Extract the [x, y] coordinate from the center of the cell holding the provided text.  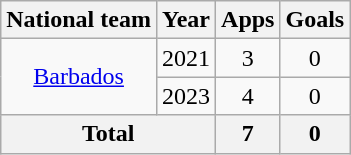
7 [248, 134]
4 [248, 96]
Total [108, 134]
2023 [186, 96]
3 [248, 58]
2021 [186, 58]
Goals [315, 20]
Apps [248, 20]
Barbados [79, 77]
Year [186, 20]
National team [79, 20]
